Output the [x, y] coordinate of the center of the cell containing the given text.  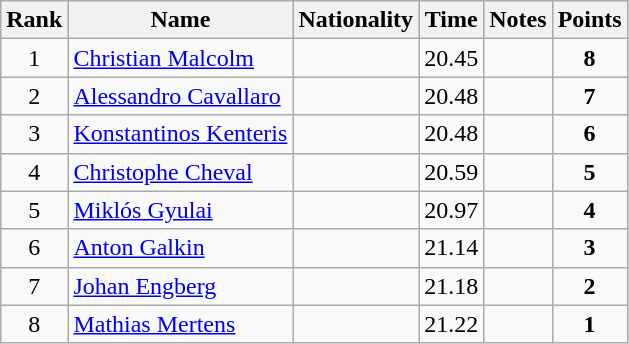
20.59 [452, 172]
Anton Galkin [180, 248]
Name [180, 20]
21.22 [452, 324]
21.14 [452, 248]
Notes [518, 20]
Rank [34, 20]
Nationality [356, 20]
Points [590, 20]
21.18 [452, 286]
Miklós Gyulai [180, 210]
Time [452, 20]
Christian Malcolm [180, 58]
20.97 [452, 210]
Alessandro Cavallaro [180, 96]
Konstantinos Kenteris [180, 134]
20.45 [452, 58]
Johan Engberg [180, 286]
Mathias Mertens [180, 324]
Christophe Cheval [180, 172]
